Capture the cell that displays the provided text and extract its [x, y] central coordinate. 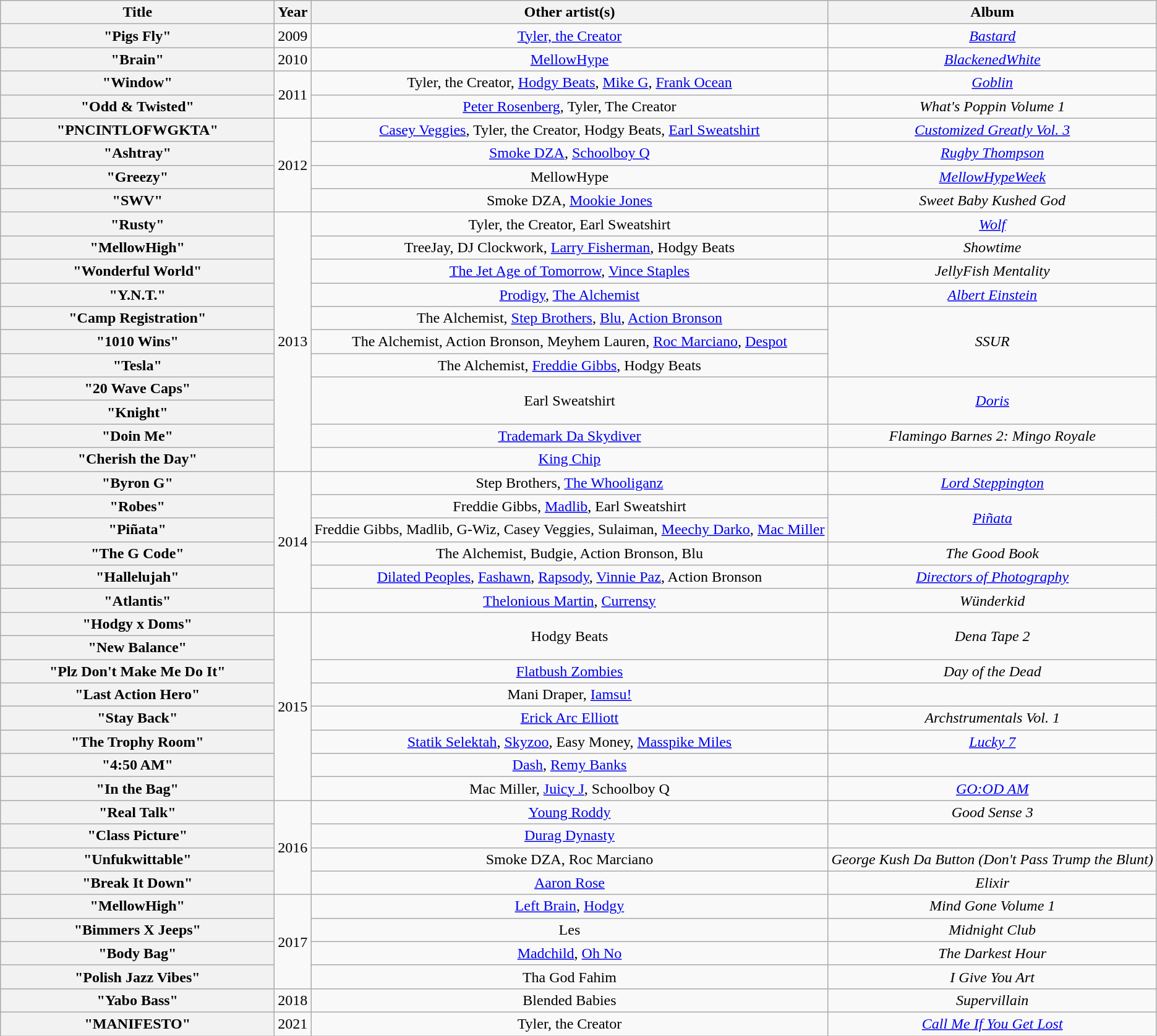
2012 [293, 165]
"Polish Jazz Vibes" [137, 977]
2014 [293, 541]
2011 [293, 95]
"Body Bag" [137, 953]
The Alchemist, Freddie Gibbs, Hodgy Beats [570, 365]
Statik Selektah, Skyzoo, Easy Money, Masspike Miles [570, 742]
Young Roddy [570, 812]
"Doin Me" [137, 436]
Dena Tape 2 [992, 635]
Midnight Club [992, 930]
The Alchemist, Step Brothers, Blu, Action Bronson [570, 318]
"Robes" [137, 506]
Hodgy Beats [570, 635]
Elixir [992, 883]
Left Brain, Hodgy [570, 906]
Peter Rosenberg, Tyler, The Creator [570, 106]
"Y.N.T." [137, 295]
Smoke DZA, Schoolboy Q [570, 153]
Other artist(s) [570, 12]
Sweet Baby Kushed God [992, 200]
2021 [293, 1024]
The Alchemist, Budgie, Action Bronson, Blu [570, 553]
Durag Dynasty [570, 836]
"Yabo Bass" [137, 1000]
BlackenedWhite [992, 59]
"20 Wave Caps" [137, 389]
Albert Einstein [992, 295]
Showtime [992, 247]
"Byron G" [137, 483]
"Hodgy x Doms" [137, 624]
"1010 Wins" [137, 342]
2016 [293, 847]
Earl Sweatshirt [570, 401]
"Rusty" [137, 224]
"Plz Don't Make Me Do It" [137, 671]
Aaron Rose [570, 883]
"The G Code" [137, 553]
Day of the Dead [992, 671]
Album [992, 12]
Trademark Da Skydiver [570, 436]
The Darkest Hour [992, 953]
Directors of Photography [992, 577]
MellowHypeWeek [992, 177]
Piñata [992, 518]
Tyler, the Creator, Earl Sweatshirt [570, 224]
Smoke DZA, Mookie Jones [570, 200]
"Hallelujah" [137, 577]
"SWV" [137, 200]
Prodigy, The Alchemist [570, 295]
2009 [293, 36]
Freddie Gibbs, Madlib, G-Wiz, Casey Veggies, Sulaiman, Meechy Darko, Mac Miller [570, 530]
Tha God Fahim [570, 977]
Lord Steppington [992, 483]
SSUR [992, 342]
Madchild, Oh No [570, 953]
"Wonderful World" [137, 271]
The Good Book [992, 553]
"In the Bag" [137, 789]
JellyFish Mentality [992, 271]
"Ashtray" [137, 153]
"Camp Registration" [137, 318]
"4:50 AM" [137, 765]
2010 [293, 59]
The Jet Age of Tomorrow, Vince Staples [570, 271]
Tyler, the Creator, Hodgy Beats, Mike G, Frank Ocean [570, 83]
Call Me If You Get Lost [992, 1024]
Blended Babies [570, 1000]
Wünderkid [992, 600]
"Cherish the Day" [137, 459]
Goblin [992, 83]
"Atlantis" [137, 600]
Step Brothers, The Whooliganz [570, 483]
Archstrumentals Vol. 1 [992, 718]
Les [570, 930]
Dash, Remy Banks [570, 765]
"Bimmers X Jeeps" [137, 930]
Wolf [992, 224]
"Real Talk" [137, 812]
"Knight" [137, 412]
2015 [293, 706]
Lucky 7 [992, 742]
"Class Picture" [137, 836]
"Break It Down" [137, 883]
Flamingo Barnes 2: Mingo Royale [992, 436]
"Greezy" [137, 177]
Rugby Thompson [992, 153]
TreeJay, DJ Clockwork, Larry Fisherman, Hodgy Beats [570, 247]
Customized Greatly Vol. 3 [992, 130]
Flatbush Zombies [570, 671]
King Chip [570, 459]
"Tesla" [137, 365]
What's Poppin Volume 1 [992, 106]
"Stay Back" [137, 718]
Freddie Gibbs, Madlib, Earl Sweatshirt [570, 506]
"Piñata" [137, 530]
Erick Arc Elliott [570, 718]
"Brain" [137, 59]
Casey Veggies, Tyler, the Creator, Hodgy Beats, Earl Sweatshirt [570, 130]
"Pigs Fly" [137, 36]
The Alchemist, Action Bronson, Meyhem Lauren, Roc Marciano, Despot [570, 342]
Title [137, 12]
Thelonious Martin, Currensy [570, 600]
"Unfukwittable" [137, 859]
2018 [293, 1000]
Dilated Peoples, Fashawn, Rapsody, Vinnie Paz, Action Bronson [570, 577]
"MANIFESTO" [137, 1024]
GO:OD AM [992, 789]
Doris [992, 401]
"Odd & Twisted" [137, 106]
2013 [293, 341]
Year [293, 12]
"PNCINTLOFWGKTA" [137, 130]
Good Sense 3 [992, 812]
Mani Draper, Iamsu! [570, 695]
"Window" [137, 83]
"New Balance" [137, 647]
Smoke DZA, Roc Marciano [570, 859]
Mac Miller, Juicy J, Schoolboy Q [570, 789]
George Kush Da Button (Don't Pass Trump the Blunt) [992, 859]
I Give You Art [992, 977]
"Last Action Hero" [137, 695]
"The Trophy Room" [137, 742]
2017 [293, 941]
Bastard [992, 36]
Mind Gone Volume 1 [992, 906]
Supervillain [992, 1000]
